From the cell containing the given text, extract its center point as [X, Y] coordinate. 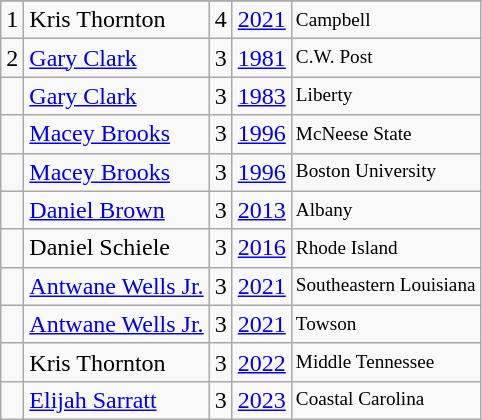
2 [12, 58]
Towson [386, 324]
2023 [262, 400]
2022 [262, 362]
Coastal Carolina [386, 400]
Daniel Brown [116, 210]
Campbell [386, 20]
1 [12, 20]
2013 [262, 210]
C.W. Post [386, 58]
McNeese State [386, 134]
Daniel Schiele [116, 248]
2016 [262, 248]
Liberty [386, 96]
Southeastern Louisiana [386, 286]
Boston University [386, 172]
1983 [262, 96]
Middle Tennessee [386, 362]
Rhode Island [386, 248]
1981 [262, 58]
Albany [386, 210]
Elijah Sarratt [116, 400]
4 [220, 20]
